Locate the cell with the specified text and output its [x, y] center coordinate. 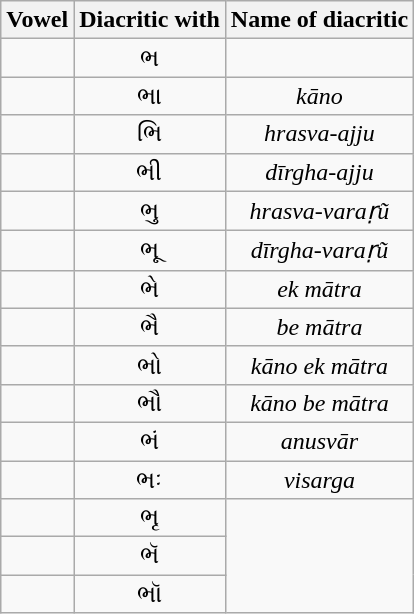
kāno be mātra [319, 403]
ભૃ [150, 518]
ભૉ [150, 594]
ભૂ [150, 251]
kāno [319, 96]
anusvār [319, 441]
Vowel [38, 20]
ભો [150, 365]
ek mātra [319, 289]
hrasva-varaṛũ [319, 211]
ભિ [150, 134]
kāno ek mātra [319, 365]
ભા [150, 96]
ભૅ [150, 556]
Name of diacritic [319, 20]
ભી [150, 172]
ભઃ [150, 479]
dīrgha-varaṛũ [319, 251]
ભ [150, 58]
visarga [319, 479]
dīrgha-ajju [319, 172]
ભુ [150, 211]
ભૌ [150, 403]
ભૈ [150, 327]
ભે [150, 289]
ભં [150, 441]
Diacritic with [150, 20]
hrasva-ajju [319, 134]
be mātra [319, 327]
